Capture the cell that displays the provided text and extract its [x, y] central coordinate. 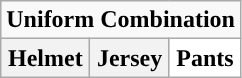
Helmet [46, 58]
Jersey [130, 58]
Uniform Combination [121, 20]
Pants [204, 58]
